From the cell containing the given text, extract its center point as [x, y] coordinate. 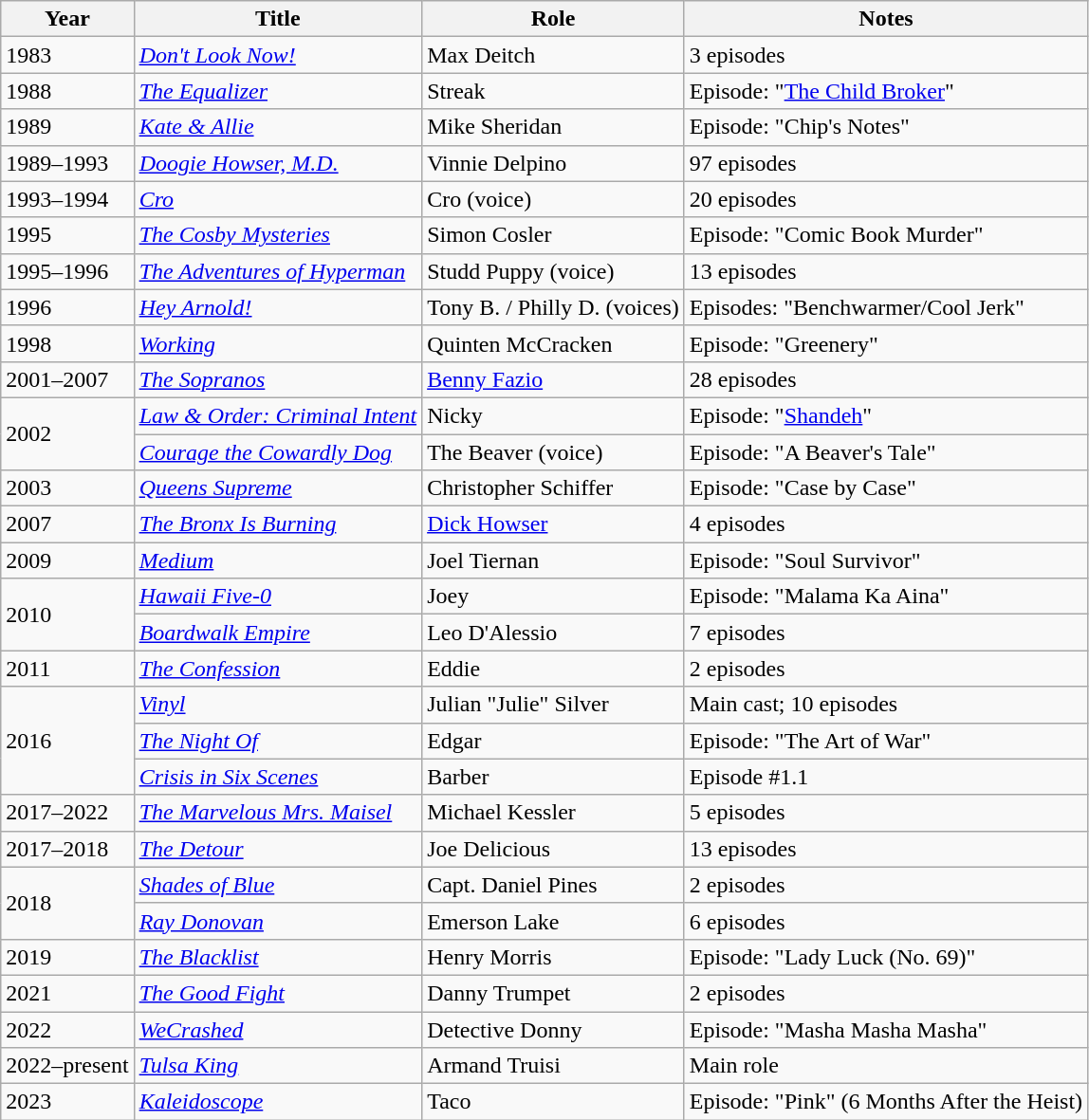
2003 [67, 488]
Episodes: "Benchwarmer/Cool Jerk" [886, 307]
Studd Puppy (voice) [554, 271]
Edgar [554, 741]
Taco [554, 1102]
Christopher Schiffer [554, 488]
Max Deitch [554, 55]
97 episodes [886, 163]
The Cosby Mysteries [278, 235]
6 episodes [886, 921]
Henry Morris [554, 957]
Don't Look Now! [278, 55]
Nicky [554, 415]
2016 [67, 741]
1998 [67, 343]
Working [278, 343]
Danny Trumpet [554, 993]
Law & Order: Criminal Intent [278, 415]
1989–1993 [67, 163]
The Adventures of Hyperman [278, 271]
Cro (voice) [554, 199]
Notes [886, 19]
WeCrashed [278, 1029]
Episode: "Masha Masha Masha" [886, 1029]
Joe Delicious [554, 849]
2021 [67, 993]
3 episodes [886, 55]
Shades of Blue [278, 885]
5 episodes [886, 813]
The Confession [278, 669]
4 episodes [886, 524]
Barber [554, 777]
Title [278, 19]
Episode: "The Art of War" [886, 741]
Episode: "Soul Survivor" [886, 560]
Quinten McCracken [554, 343]
Courage the Cowardly Dog [278, 452]
Episode: "Shandeh" [886, 415]
Episode #1.1 [886, 777]
The Sopranos [278, 379]
2018 [67, 903]
Julian "Julie" Silver [554, 705]
Episode: "Lady Luck (No. 69)" [886, 957]
2009 [67, 560]
Emerson Lake [554, 921]
Episode: "Chip's Notes" [886, 127]
The Night Of [278, 741]
1995–1996 [67, 271]
The Detour [278, 849]
Cro [278, 199]
1988 [67, 91]
1989 [67, 127]
Dick Howser [554, 524]
Joey [554, 597]
Episode: "Malama Ka Aina" [886, 597]
Hawaii Five-0 [278, 597]
2007 [67, 524]
Episode: "Comic Book Murder" [886, 235]
Hey Arnold! [278, 307]
Eddie [554, 669]
2022–present [67, 1066]
2001–2007 [67, 379]
The Blacklist [278, 957]
Episode: "Greenery" [886, 343]
Episode: "A Beaver's Tale" [886, 452]
Tony B. / Philly D. (voices) [554, 307]
The Equalizer [278, 91]
1993–1994 [67, 199]
Main role [886, 1066]
Vinnie Delpino [554, 163]
Doogie Howser, M.D. [278, 163]
Episode: "Case by Case" [886, 488]
2017–2022 [67, 813]
1983 [67, 55]
Kate & Allie [278, 127]
7 episodes [886, 633]
Michael Kessler [554, 813]
Kaleidoscope [278, 1102]
20 episodes [886, 199]
Tulsa King [278, 1066]
The Beaver (voice) [554, 452]
Vinyl [278, 705]
Simon Cosler [554, 235]
2011 [67, 669]
Queens Supreme [278, 488]
2023 [67, 1102]
Detective Donny [554, 1029]
Year [67, 19]
2010 [67, 615]
Episode: "Pink" (6 Months After the Heist) [886, 1102]
The Marvelous Mrs. Maisel [278, 813]
Capt. Daniel Pines [554, 885]
Joel Tiernan [554, 560]
Boardwalk Empire [278, 633]
Armand Truisi [554, 1066]
Crisis in Six Scenes [278, 777]
1995 [67, 235]
Mike Sheridan [554, 127]
Role [554, 19]
Benny Fazio [554, 379]
The Bronx Is Burning [278, 524]
2017–2018 [67, 849]
Ray Donovan [278, 921]
2022 [67, 1029]
Streak [554, 91]
Main cast; 10 episodes [886, 705]
28 episodes [886, 379]
Episode: "The Child Broker" [886, 91]
Leo D'Alessio [554, 633]
1996 [67, 307]
Medium [278, 560]
2019 [67, 957]
The Good Fight [278, 993]
2002 [67, 433]
